Find where the given text appears and provide that cell's center as (X, Y) coordinate. 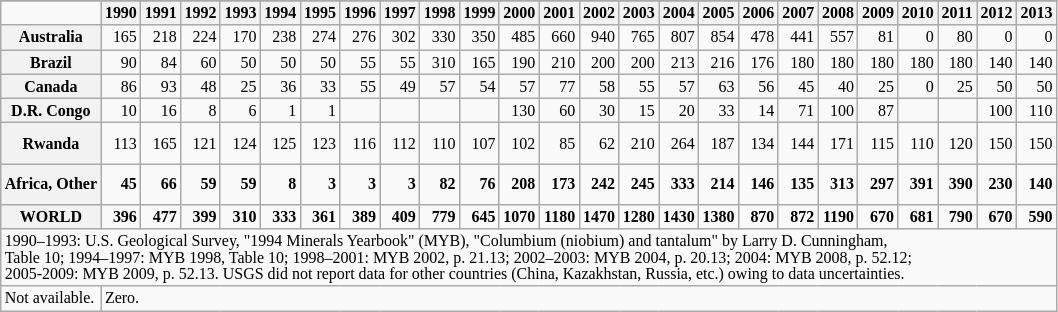
171 (838, 144)
1280 (639, 216)
1999 (480, 13)
350 (480, 37)
2003 (639, 13)
264 (679, 144)
590 (1036, 216)
478 (758, 37)
Not available. (51, 298)
2006 (758, 13)
Zero. (578, 298)
557 (838, 37)
15 (639, 110)
130 (519, 110)
36 (280, 86)
Brazil (51, 62)
1998 (440, 13)
30 (599, 110)
1430 (679, 216)
2004 (679, 13)
82 (440, 184)
2000 (519, 13)
1990 (121, 13)
56 (758, 86)
2008 (838, 13)
302 (400, 37)
6 (240, 110)
216 (719, 62)
80 (958, 37)
14 (758, 110)
390 (958, 184)
1994 (280, 13)
115 (878, 144)
58 (599, 86)
146 (758, 184)
218 (161, 37)
2011 (958, 13)
125 (280, 144)
D.R. Congo (51, 110)
361 (320, 216)
2012 (997, 13)
477 (161, 216)
313 (838, 184)
90 (121, 62)
81 (878, 37)
135 (798, 184)
87 (878, 110)
121 (201, 144)
54 (480, 86)
224 (201, 37)
WORLD (51, 216)
66 (161, 184)
765 (639, 37)
123 (320, 144)
242 (599, 184)
399 (201, 216)
107 (480, 144)
2001 (559, 13)
63 (719, 86)
870 (758, 216)
807 (679, 37)
1992 (201, 13)
86 (121, 86)
1180 (559, 216)
144 (798, 144)
297 (878, 184)
1997 (400, 13)
409 (400, 216)
113 (121, 144)
854 (719, 37)
1991 (161, 13)
2002 (599, 13)
1070 (519, 216)
2009 (878, 13)
102 (519, 144)
20 (679, 110)
790 (958, 216)
274 (320, 37)
660 (559, 37)
2007 (798, 13)
173 (559, 184)
1190 (838, 216)
84 (161, 62)
208 (519, 184)
2010 (918, 13)
71 (798, 110)
1996 (360, 13)
124 (240, 144)
214 (719, 184)
176 (758, 62)
872 (798, 216)
645 (480, 216)
213 (679, 62)
Africa, Other (51, 184)
1995 (320, 13)
40 (838, 86)
330 (440, 37)
396 (121, 216)
1993 (240, 13)
77 (559, 86)
120 (958, 144)
1470 (599, 216)
Australia (51, 37)
441 (798, 37)
76 (480, 184)
779 (440, 216)
2013 (1036, 13)
190 (519, 62)
116 (360, 144)
681 (918, 216)
Canada (51, 86)
48 (201, 86)
Rwanda (51, 144)
2005 (719, 13)
391 (918, 184)
187 (719, 144)
49 (400, 86)
16 (161, 110)
238 (280, 37)
276 (360, 37)
93 (161, 86)
389 (360, 216)
230 (997, 184)
134 (758, 144)
85 (559, 144)
112 (400, 144)
170 (240, 37)
10 (121, 110)
62 (599, 144)
485 (519, 37)
245 (639, 184)
940 (599, 37)
1380 (719, 216)
